For the text-containing cell, return its midpoint in [X, Y] coordinate format. 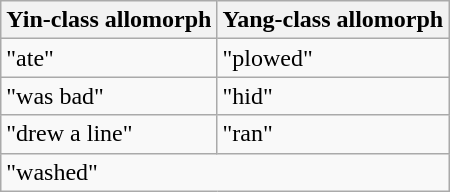
Yin-class allomorph [109, 20]
"hid" [333, 96]
"ate" [109, 58]
"drew a line" [109, 134]
"washed" [225, 172]
"ran" [333, 134]
"plowed" [333, 58]
"was bad" [109, 96]
Yang-class allomorph [333, 20]
